Find where the given text appears and provide that cell's center as (x, y) coordinate. 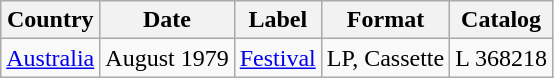
LP, Cassette (385, 58)
Festival (278, 58)
Country (50, 20)
August 1979 (167, 58)
Australia (50, 58)
L 368218 (502, 58)
Catalog (502, 20)
Label (278, 20)
Date (167, 20)
Format (385, 20)
